Locate the cell with the specified text and output its (X, Y) center coordinate. 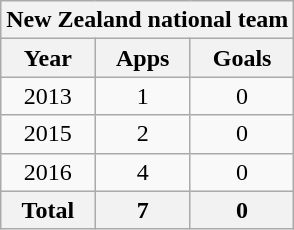
4 (142, 172)
Total (48, 210)
Goals (242, 58)
7 (142, 210)
2016 (48, 172)
Year (48, 58)
New Zealand national team (148, 20)
2 (142, 134)
Apps (142, 58)
2013 (48, 96)
1 (142, 96)
2015 (48, 134)
